Extract the (X, Y) coordinate from the center of the cell holding the provided text.  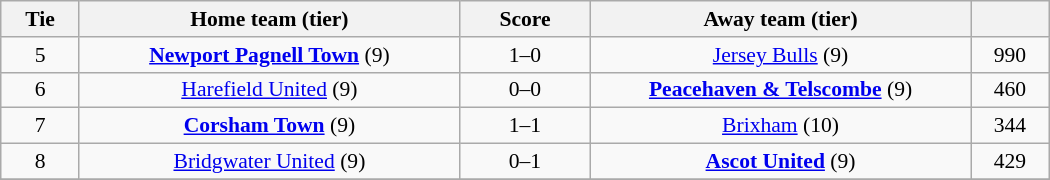
Newport Pagnell Town (9) (269, 55)
Jersey Bulls (9) (781, 55)
Corsham Town (9) (269, 126)
429 (1010, 162)
Score (524, 19)
990 (1010, 55)
Brixham (10) (781, 126)
0–0 (524, 90)
6 (40, 90)
Ascot United (9) (781, 162)
344 (1010, 126)
Away team (tier) (781, 19)
460 (1010, 90)
Harefield United (9) (269, 90)
0–1 (524, 162)
8 (40, 162)
Bridgwater United (9) (269, 162)
5 (40, 55)
1–0 (524, 55)
Peacehaven & Telscombe (9) (781, 90)
1–1 (524, 126)
Home team (tier) (269, 19)
7 (40, 126)
Tie (40, 19)
